Search for the cell housing the specified text and yield its [x, y] center coordinate. 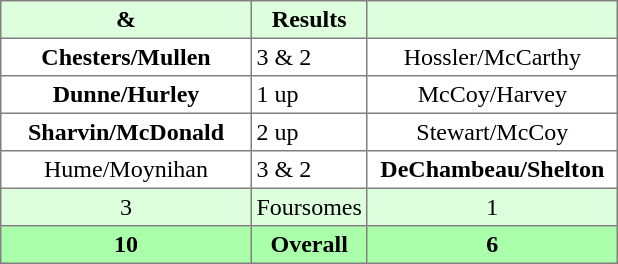
McCoy/Harvey [492, 95]
Results [309, 20]
6 [492, 245]
DeChambeau/Shelton [492, 170]
Sharvin/McDonald [126, 132]
2 up [309, 132]
Hossler/McCarthy [492, 57]
1 [492, 207]
1 up [309, 95]
3 [126, 207]
Stewart/McCoy [492, 132]
Overall [309, 245]
Hume/Moynihan [126, 170]
Chesters/Mullen [126, 57]
10 [126, 245]
Foursomes [309, 207]
& [126, 20]
Dunne/Hurley [126, 95]
